From the cell containing the given text, extract its center point as (x, y) coordinate. 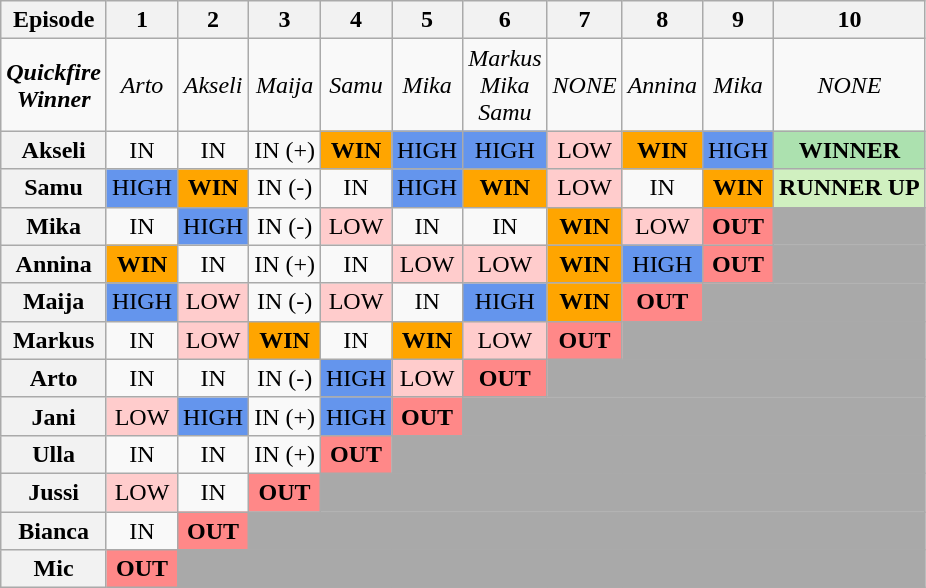
10 (850, 20)
Bianca (54, 531)
3 (285, 20)
Quickfire Winner (54, 85)
Jussi (54, 492)
5 (428, 20)
Markus (54, 340)
WINNER (850, 150)
7 (584, 20)
Ulla (54, 454)
RUNNER UP (850, 188)
1 (142, 20)
9 (738, 20)
2 (214, 20)
8 (662, 20)
6 (505, 20)
MarkusMikaSamu (505, 85)
Jani (54, 416)
Episode (54, 20)
Mic (54, 569)
4 (356, 20)
